Search for the cell housing the specified text and yield its [X, Y] center coordinate. 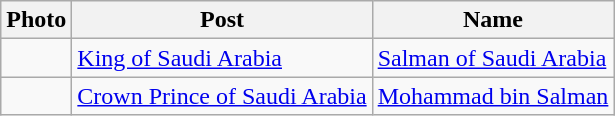
Post [222, 20]
King of Saudi Arabia [222, 58]
Photo [36, 20]
Salman of Saudi Arabia [493, 58]
Crown Prince of Saudi Arabia [222, 96]
Mohammad bin Salman [493, 96]
Name [493, 20]
